Identify which cell holds the provided text, then report its (x, y) central coordinate. 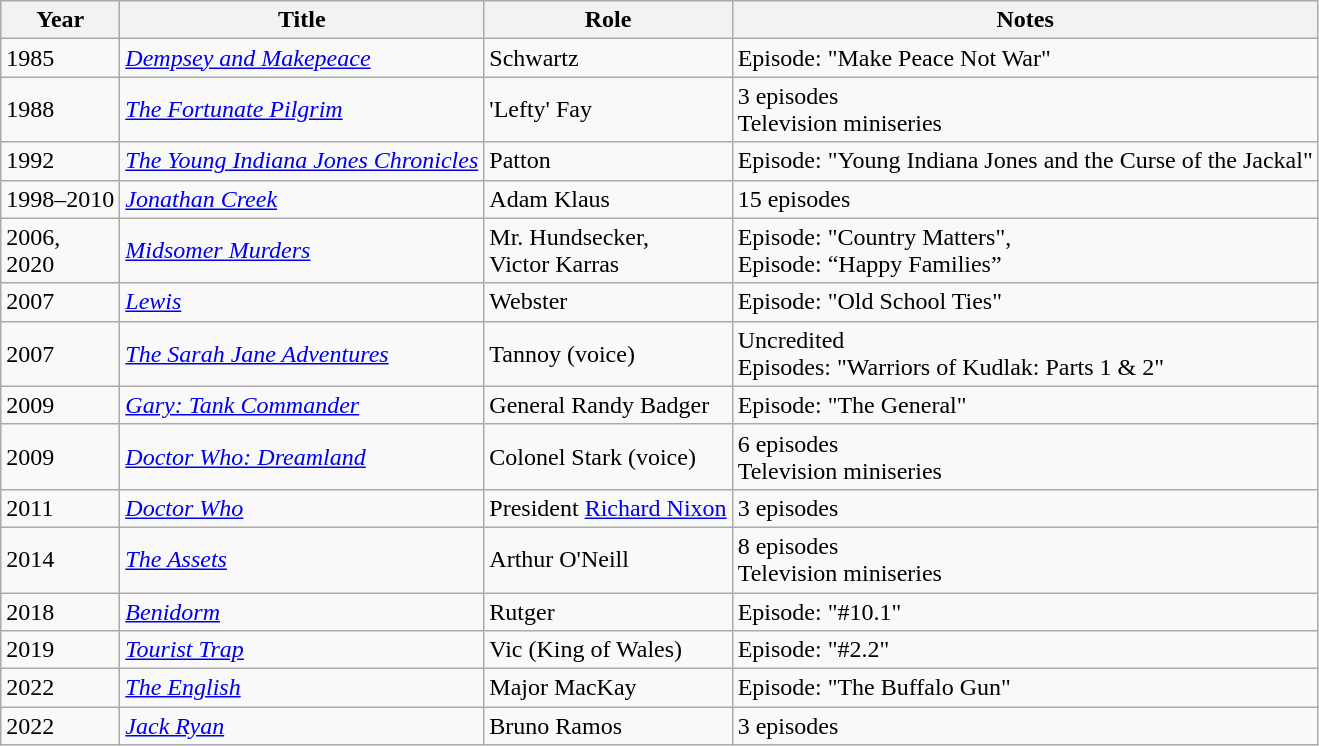
6 episodesTelevision miniseries (1025, 456)
Episode: "Old School Ties" (1025, 302)
Tannoy (voice) (608, 354)
Tourist Trap (302, 650)
The English (302, 688)
Year (60, 20)
2019 (60, 650)
1988 (60, 110)
Jack Ryan (302, 726)
Notes (1025, 20)
1992 (60, 161)
Doctor Who: Dreamland (302, 456)
Episode: "Country Matters",Episode: “Happy Families” (1025, 250)
2014 (60, 560)
Adam Klaus (608, 199)
Title (302, 20)
2018 (60, 611)
Colonel Stark (voice) (608, 456)
15 episodes (1025, 199)
Major MacKay (608, 688)
Episode: "The General" (1025, 405)
General Randy Badger (608, 405)
UncreditedEpisodes: "Warriors of Kudlak: Parts 1 & 2" (1025, 354)
Midsomer Murders (302, 250)
Role (608, 20)
The Fortunate Pilgrim (302, 110)
Benidorm (302, 611)
Episode: "#10.1" (1025, 611)
Schwartz (608, 58)
Patton (608, 161)
Doctor Who (302, 508)
Lewis (302, 302)
Vic (King of Wales) (608, 650)
The Young Indiana Jones Chronicles (302, 161)
The Sarah Jane Adventures (302, 354)
Episode: "Make Peace Not War" (1025, 58)
President Richard Nixon (608, 508)
1985 (60, 58)
Arthur O'Neill (608, 560)
Episode: "Young Indiana Jones and the Curse of the Jackal" (1025, 161)
The Assets (302, 560)
Jonathan Creek (302, 199)
'Lefty' Fay (608, 110)
2011 (60, 508)
8 episodesTelevision miniseries (1025, 560)
3 episodesTelevision miniseries (1025, 110)
1998–2010 (60, 199)
Rutger (608, 611)
Bruno Ramos (608, 726)
Gary: Tank Commander (302, 405)
2006,2020 (60, 250)
Dempsey and Makepeace (302, 58)
Webster (608, 302)
Mr. Hundsecker,Victor Karras (608, 250)
Episode: "The Buffalo Gun" (1025, 688)
Episode: "#2.2" (1025, 650)
